Provide the (X, Y) coordinate of the cell's center where the given text is located.  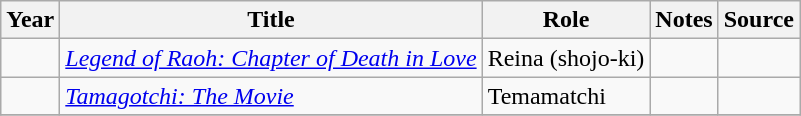
Source (758, 20)
Role (566, 20)
Tamagotchi: The Movie (271, 96)
Notes (684, 20)
Temamatchi (566, 96)
Title (271, 20)
Year (30, 20)
Legend of Raoh: Chapter of Death in Love (271, 58)
Reina (shojo-ki) (566, 58)
